Find where the given text appears and provide that cell's center as (X, Y) coordinate. 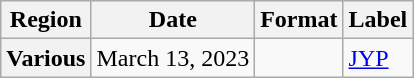
Label (378, 20)
Various (46, 58)
Format (299, 20)
Region (46, 20)
March 13, 2023 (173, 58)
JYP (378, 58)
Date (173, 20)
